Pinpoint the cell where the given text exists, returning its [x, y] midpoint coordinate. 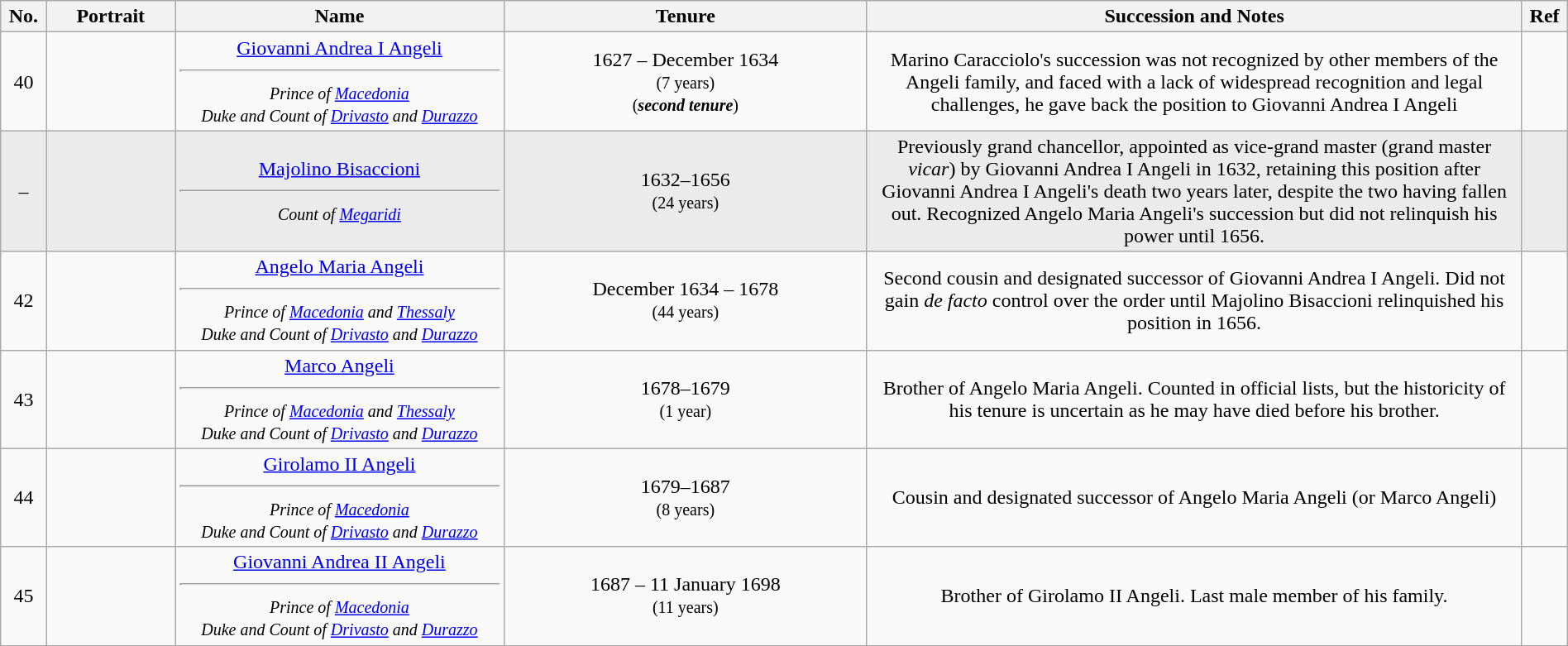
Giovanni Andrea I AngeliPrince of MacedoniaDuke and Count of Drivasto and Durazzo [340, 81]
Portrait [111, 17]
1679–1687(8 years) [685, 498]
Angelo Maria AngeliPrince of Macedonia and ThessalyDuke and Count of Drivasto and Durazzo [340, 301]
Brother of Angelo Maria Angeli. Counted in official lists, but the historicity of his tenure is uncertain as he may have died before his brother. [1194, 399]
40 [23, 81]
Brother of Girolamo II Angeli. Last male member of his family. [1194, 596]
42 [23, 301]
1687 – 11 January 1698(11 years) [685, 596]
Giovanni Andrea II AngeliPrince of MacedoniaDuke and Count of Drivasto and Durazzo [340, 596]
– [23, 191]
Ref [1545, 17]
Succession and Notes [1194, 17]
Name [340, 17]
1627 – December 1634(7 years)(second tenure) [685, 81]
1678–1679(1 year) [685, 399]
1632–1656(24 years) [685, 191]
44 [23, 498]
Marco AngeliPrince of Macedonia and ThessalyDuke and Count of Drivasto and Durazzo [340, 399]
Majolino BisaccioniCount of Megaridi [340, 191]
No. [23, 17]
Cousin and designated successor of Angelo Maria Angeli (or Marco Angeli) [1194, 498]
Girolamo II AngeliPrince of MacedoniaDuke and Count of Drivasto and Durazzo [340, 498]
43 [23, 399]
45 [23, 596]
Tenure [685, 17]
December 1634 – 1678(44 years) [685, 301]
